Extract the [X, Y] coordinate from the center of the cell holding the provided text.  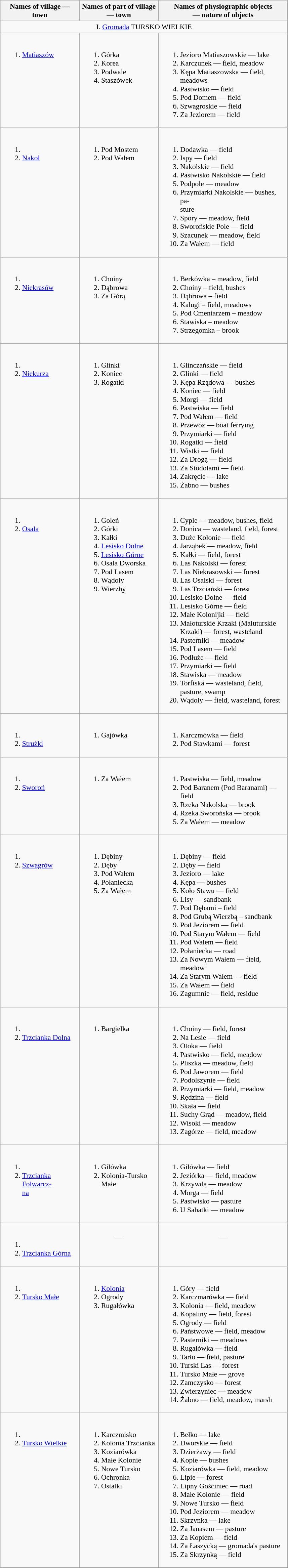
Pastwiska — field, meadowPod Baranem (Pod Baranami) — fieldRzeka Nakolska — brookRzeka Sworońska — brookZa Wałem — meadow [223, 796]
Sworoń [40, 796]
KoloniaOgrodyRugałówka [119, 1340]
Trzcianka Folwarcz-na [40, 1184]
DębinyDębyPod WałemPołanieckaZa Wałem [119, 921]
Gilówka — fieldJeziórka — field, meadowKrzywda — meadowMorga — fieldPastwisko — pastureU Sabatki — meadow [223, 1184]
Niekrasów [40, 300]
Berkówka – meadow, fieldChoiny – field, bushesDąbrowa – fieldKalugi – field, meadowsPod Cmentarzem – meadowStawiska – meadowStrzegomka – brook [223, 300]
Trzcianka Górna [40, 1245]
GoleńGórkiKałkiLesisko DolneLesisko GórneOsala DworskaPod LasemWądołyWierzby [119, 606]
Osala [40, 606]
Niekurza [40, 421]
Matiaszów [40, 81]
Strużki [40, 735]
GlinkiKoniecRogatki [119, 421]
Tursko Wielkie [40, 1490]
Names of part of village — town [119, 11]
Za Wałem [119, 796]
Names of physiographic objects — nature of objects [223, 11]
GilówkaKolonia-Tursko Małe [119, 1184]
Tursko Małe [40, 1340]
I. Gromada TURSKO WIELKIE [144, 27]
Szwagrów [40, 921]
Bargielka [119, 1076]
Karczmówka — fieldPod Stawkami — forest [223, 735]
ChoinyDąbrowaZa Górą [119, 300]
Names of village — town [40, 11]
GórkaKoreaPodwaleStaszówek [119, 81]
Gajówka [119, 735]
Pod MostemPod Wałem [119, 193]
Nakol [40, 193]
KarczmiskoKolonia TrzciankaKoziarówkaMałe KolonieNowe TurskoOchronkaOstatki [119, 1490]
Trzcianka Dolna [40, 1076]
